Output the [X, Y] coordinate of the center of the cell containing the given text.  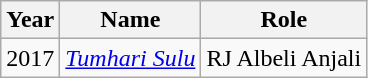
2017 [30, 58]
RJ Albeli Anjali [284, 58]
Tumhari Sulu [130, 58]
Year [30, 20]
Name [130, 20]
Role [284, 20]
